Determine the (x, y) coordinate at the center of the cell enclosing the given text.  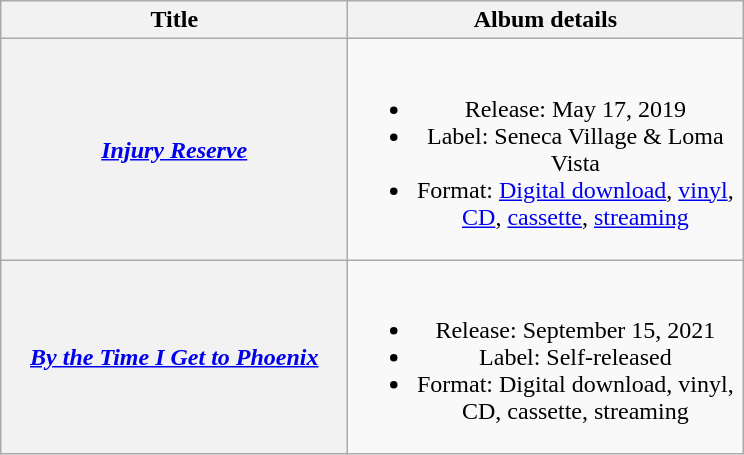
Release: September 15, 2021Label: Self-releasedFormat: Digital download, vinyl, CD, cassette, streaming (546, 357)
Album details (546, 20)
Injury Reserve (174, 150)
Release: May 17, 2019Label: Seneca Village & Loma VistaFormat: Digital download, vinyl, CD, cassette, streaming (546, 150)
By the Time I Get to Phoenix (174, 357)
Title (174, 20)
